Return (X, Y) of the center of cell containing provided text 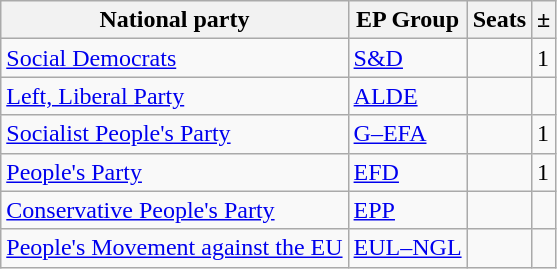
EPP (408, 210)
EUL–NGL (408, 248)
EFD (408, 172)
Seats (499, 20)
S&D (408, 58)
Conservative People's Party (174, 210)
EP Group (408, 20)
G–EFA (408, 134)
Social Democrats (174, 58)
± (544, 20)
National party (174, 20)
Socialist People's Party (174, 134)
Left, Liberal Party (174, 96)
ALDE (408, 96)
People's Movement against the EU (174, 248)
People's Party (174, 172)
